Output the [X, Y] coordinate of the center of the cell containing the given text.  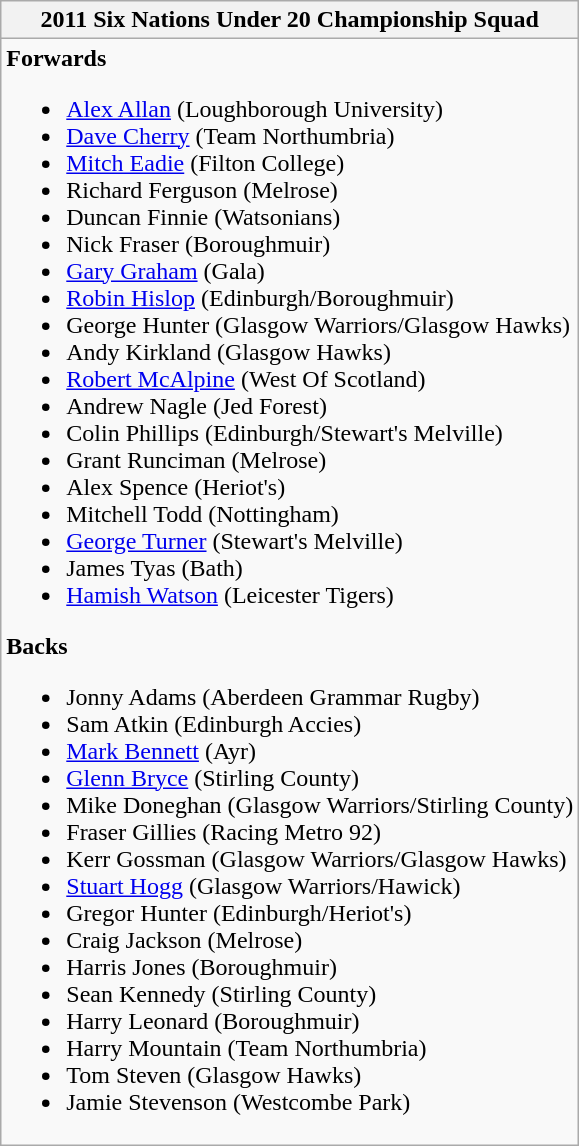
2011 Six Nations Under 20 Championship Squad [290, 20]
